Return the (x, y) coordinate for the center point of the cell that contains the specified text.  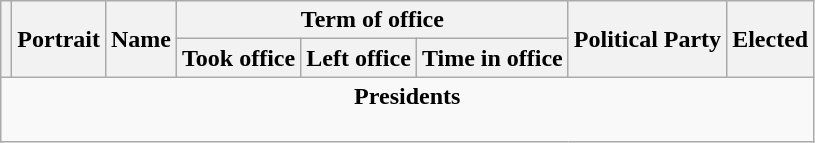
Left office (359, 58)
Presidents (408, 110)
Portrait (59, 39)
Took office (239, 58)
Elected (770, 39)
Political Party (647, 39)
Name (140, 39)
Term of office (373, 20)
Time in office (492, 58)
